Identify which cell holds the provided text, then report its [X, Y] central coordinate. 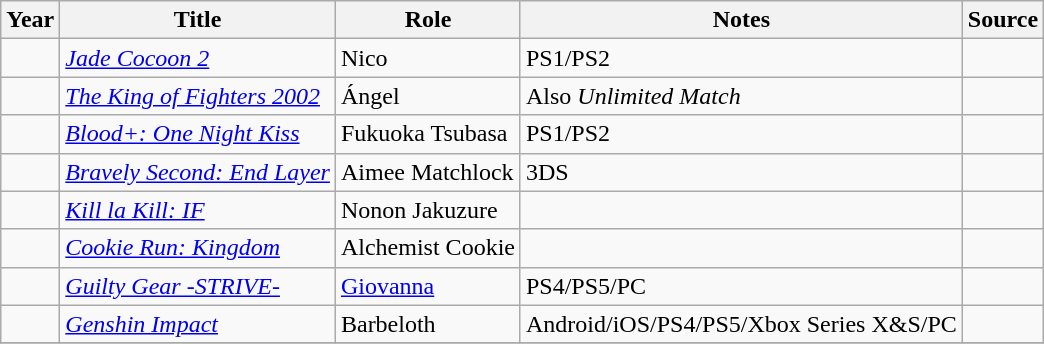
Title [198, 20]
Nonon Jakuzure [428, 210]
Cookie Run: Kingdom [198, 248]
Blood+: One Night Kiss [198, 134]
Year [30, 20]
Fukuoka Tsubasa [428, 134]
Source [1002, 20]
Android/iOS/PS4/PS5/Xbox Series X&S/PC [741, 324]
Aimee Matchlock [428, 172]
PS4/PS5/PC [741, 286]
Also Unlimited Match [741, 96]
3DS [741, 172]
Giovanna [428, 286]
Alchemist Cookie [428, 248]
Genshin Impact [198, 324]
Nico [428, 58]
Bravely Second: End Layer [198, 172]
Jade Cocoon 2 [198, 58]
Ángel [428, 96]
Kill la Kill: IF [198, 210]
Guilty Gear -STRIVE- [198, 286]
The King of Fighters 2002 [198, 96]
Notes [741, 20]
Role [428, 20]
Barbeloth [428, 324]
